Provide the (x, y) coordinate of the cell's center where the given text is located.  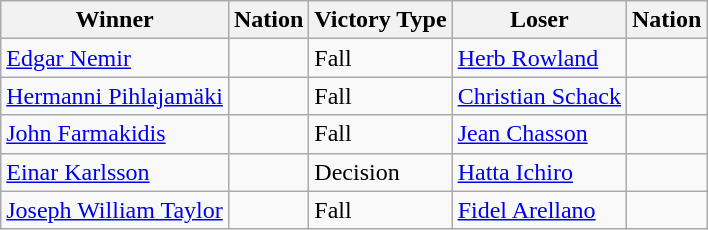
Loser (539, 20)
John Farmakidis (115, 134)
Einar Karlsson (115, 172)
Fidel Arellano (539, 210)
Hermanni Pihlajamäki (115, 96)
Hatta Ichiro (539, 172)
Winner (115, 20)
Edgar Nemir (115, 58)
Victory Type (380, 20)
Jean Chasson (539, 134)
Christian Schack (539, 96)
Herb Rowland (539, 58)
Decision (380, 172)
Joseph William Taylor (115, 210)
